Return the (X, Y) coordinate for the center point of the cell that contains the specified text.  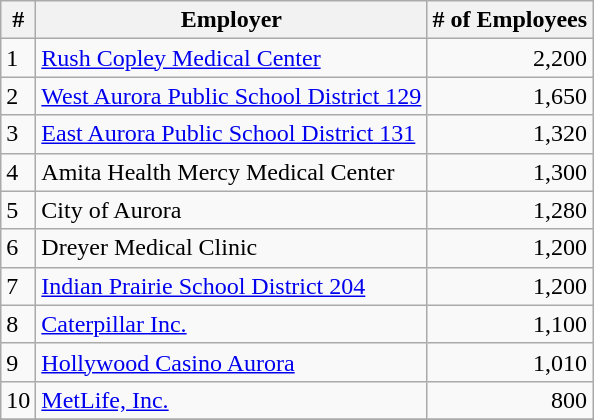
City of Aurora (232, 210)
3 (18, 134)
1,300 (510, 172)
East Aurora Public School District 131 (232, 134)
1,650 (510, 96)
MetLife, Inc. (232, 400)
Hollywood Casino Aurora (232, 362)
Caterpillar Inc. (232, 324)
# of Employees (510, 20)
8 (18, 324)
Rush Copley Medical Center (232, 58)
Dreyer Medical Clinic (232, 248)
2 (18, 96)
5 (18, 210)
1,010 (510, 362)
7 (18, 286)
10 (18, 400)
Indian Prairie School District 204 (232, 286)
1,320 (510, 134)
1,100 (510, 324)
Amita Health Mercy Medical Center (232, 172)
West Aurora Public School District 129 (232, 96)
1 (18, 58)
2,200 (510, 58)
Employer (232, 20)
4 (18, 172)
# (18, 20)
6 (18, 248)
9 (18, 362)
1,280 (510, 210)
800 (510, 400)
